Detect which cell encompasses the target text, then output its (x, y) center coordinate. 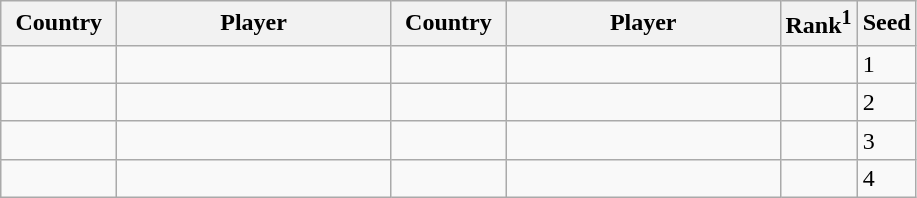
4 (886, 178)
3 (886, 140)
Rank1 (818, 24)
2 (886, 102)
1 (886, 64)
Seed (886, 24)
